Identify which cell holds the provided text, then report its (X, Y) central coordinate. 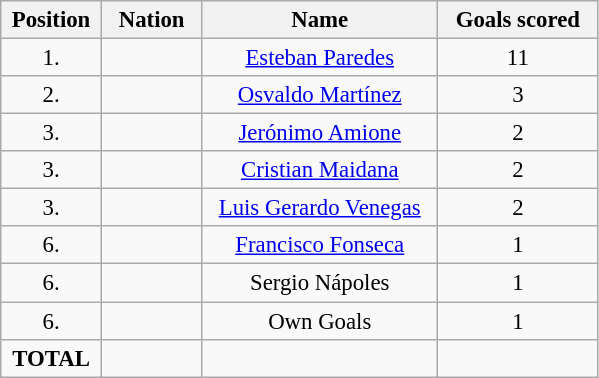
TOTAL (52, 358)
Luis Gerardo Venegas (320, 208)
Francisco Fonseca (320, 245)
Sergio Nápoles (320, 283)
Position (52, 20)
2. (52, 95)
Nation (152, 20)
11 (518, 58)
Goals scored (518, 20)
Osvaldo Martínez (320, 95)
Esteban Paredes (320, 58)
Jerónimo Amione (320, 133)
3 (518, 95)
Own Goals (320, 321)
Name (320, 20)
1. (52, 58)
Cristian Maidana (320, 170)
